Scan for the cell matching the given text and deliver its [x, y] coordinate at center. 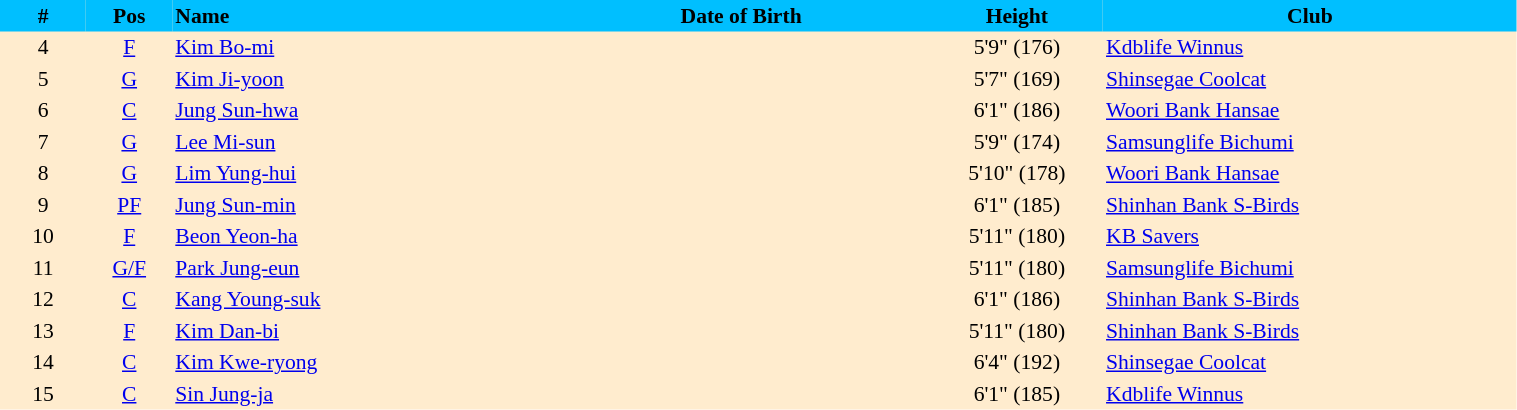
Height [1017, 16]
7 [43, 142]
4 [43, 48]
Park Jung-eun [362, 268]
6'4" (192) [1017, 362]
Lim Yung-hui [362, 174]
10 [43, 236]
Beon Yeon-ha [362, 236]
9 [43, 205]
Kim Dan-bi [362, 331]
Kim Bo-mi [362, 48]
5'7" (169) [1017, 79]
15 [43, 394]
5'9" (176) [1017, 48]
Jung Sun-min [362, 205]
Name [362, 16]
Jung Sun-hwa [362, 110]
8 [43, 174]
# [43, 16]
5 [43, 79]
G/F [129, 268]
11 [43, 268]
Kim Kwe-ryong [362, 362]
Kang Young-suk [362, 300]
KB Savers [1310, 236]
Kim Ji-yoon [362, 79]
Club [1310, 16]
6 [43, 110]
5'9" (174) [1017, 142]
Pos [129, 16]
Lee Mi-sun [362, 142]
PF [129, 205]
12 [43, 300]
14 [43, 362]
13 [43, 331]
Date of Birth [742, 16]
Sin Jung-ja [362, 394]
5'10" (178) [1017, 174]
